For the text-containing cell, return its midpoint in [x, y] coordinate format. 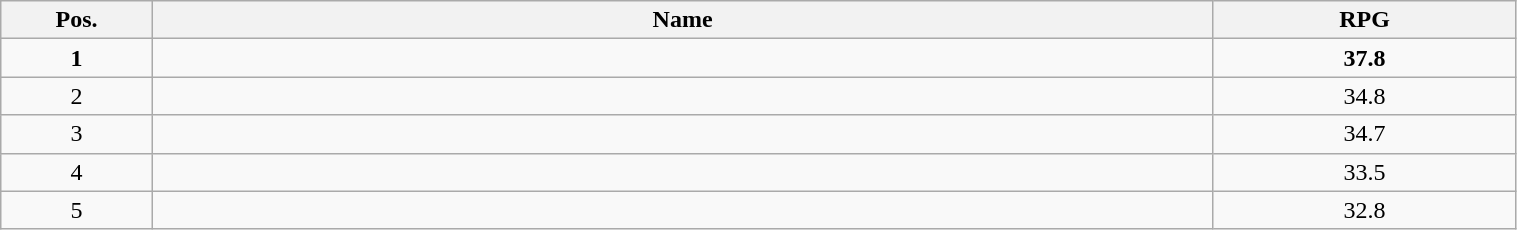
5 [77, 210]
4 [77, 172]
32.8 [1364, 210]
Pos. [77, 20]
33.5 [1364, 172]
2 [77, 96]
3 [77, 134]
1 [77, 58]
34.8 [1364, 96]
37.8 [1364, 58]
34.7 [1364, 134]
Name [682, 20]
RPG [1364, 20]
